Capture the cell that displays the provided text and extract its [x, y] central coordinate. 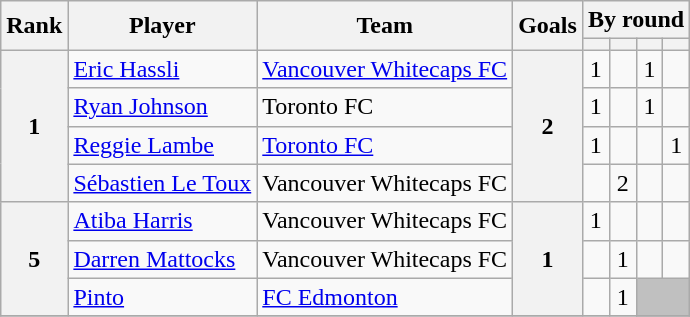
Reggie Lambe [162, 145]
Team [385, 26]
Sébastien Le Toux [162, 183]
Darren Mattocks [162, 259]
Atiba Harris [162, 221]
Goals [548, 26]
FC Edmonton [385, 297]
Rank [34, 26]
Player [162, 26]
Eric Hassli [162, 69]
5 [34, 259]
By round [636, 20]
Pinto [162, 297]
Ryan Johnson [162, 107]
